Find where the given text appears and provide that cell's center as (x, y) coordinate. 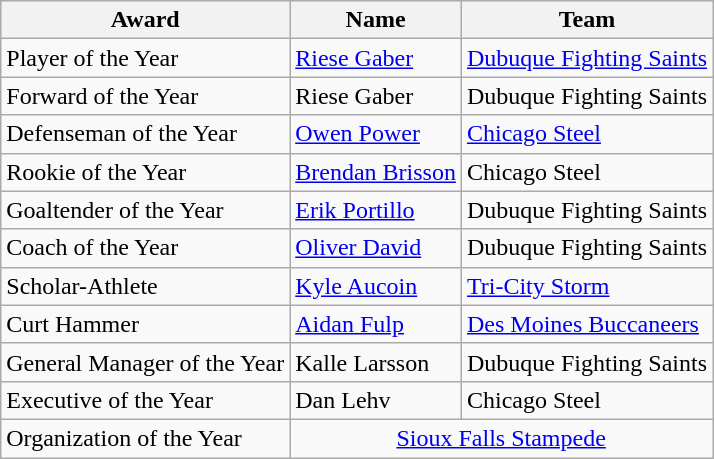
Goaltender of the Year (146, 210)
Dan Lehv (376, 400)
Aidan Fulp (376, 324)
Sioux Falls Stampede (502, 438)
Curt Hammer (146, 324)
Defenseman of the Year (146, 134)
Forward of the Year (146, 96)
Oliver David (376, 248)
Award (146, 20)
Team (586, 20)
Name (376, 20)
Player of the Year (146, 58)
Tri-City Storm (586, 286)
Rookie of the Year (146, 172)
General Manager of the Year (146, 362)
Coach of the Year (146, 248)
Owen Power (376, 134)
Scholar-Athlete (146, 286)
Erik Portillo (376, 210)
Organization of the Year (146, 438)
Kyle Aucoin (376, 286)
Executive of the Year (146, 400)
Brendan Brisson (376, 172)
Kalle Larsson (376, 362)
Des Moines Buccaneers (586, 324)
